Determine the (X, Y) coordinate at the center of the cell enclosing the given text.  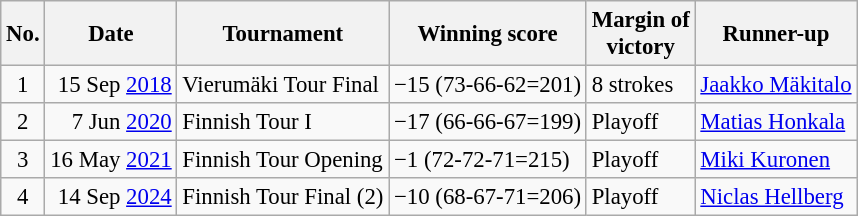
Tournament (283, 34)
Vierumäki Tour Final (283, 85)
Finnish Tour Final (2) (283, 197)
3 (23, 160)
Miki Kuronen (776, 160)
−17 (66-66-67=199) (488, 122)
Jaakko Mäkitalo (776, 85)
7 Jun 2020 (111, 122)
No. (23, 34)
−1 (72-72-71=215) (488, 160)
Finnish Tour I (283, 122)
−10 (68-67-71=206) (488, 197)
14 Sep 2024 (111, 197)
4 (23, 197)
2 (23, 122)
Runner-up (776, 34)
16 May 2021 (111, 160)
Winning score (488, 34)
8 strokes (640, 85)
Finnish Tour Opening (283, 160)
15 Sep 2018 (111, 85)
1 (23, 85)
Niclas Hellberg (776, 197)
Margin ofvictory (640, 34)
−15 (73-66-62=201) (488, 85)
Matias Honkala (776, 122)
Date (111, 34)
